Return the [X, Y] coordinate for the center point of the cell that contains the specified text.  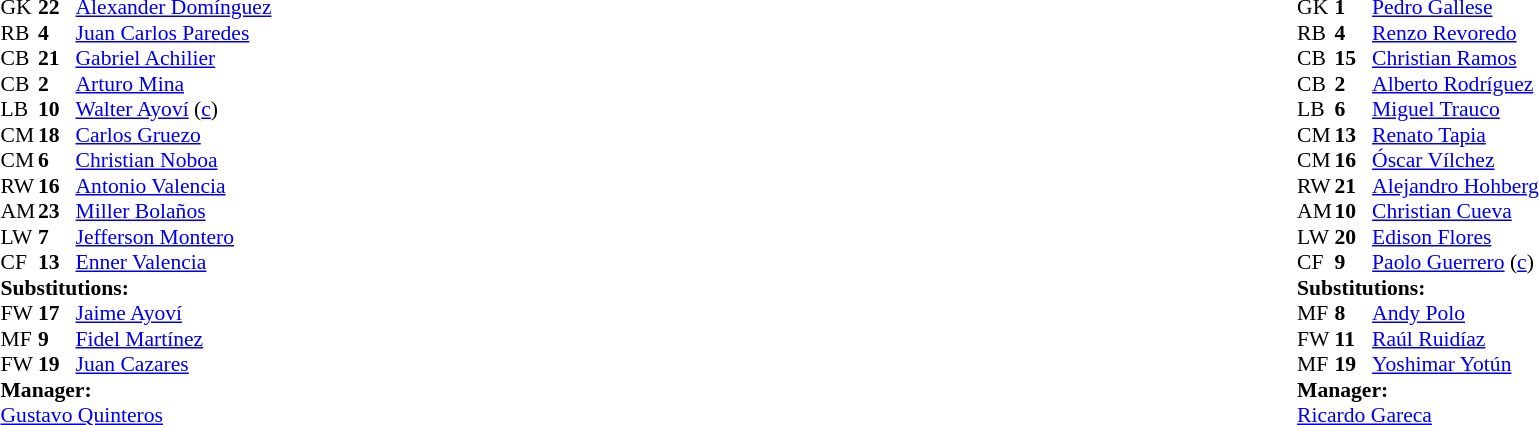
20 [1354, 237]
Renato Tapia [1456, 135]
Christian Cueva [1456, 211]
Raúl Ruidíaz [1456, 339]
Christian Noboa [174, 161]
Fidel Martínez [174, 339]
15 [1354, 59]
Arturo Mina [174, 84]
Alberto Rodríguez [1456, 84]
Edison Flores [1456, 237]
Juan Cazares [174, 365]
8 [1354, 313]
Gabriel Achilier [174, 59]
Miguel Trauco [1456, 109]
Andy Polo [1456, 313]
Carlos Gruezo [174, 135]
18 [57, 135]
Walter Ayoví (c) [174, 109]
Miller Bolaños [174, 211]
Paolo Guerrero (c) [1456, 263]
7 [57, 237]
Yoshimar Yotún [1456, 365]
Alejandro Hohberg [1456, 186]
Jaime Ayoví [174, 313]
17 [57, 313]
Juan Carlos Paredes [174, 33]
23 [57, 211]
Antonio Valencia [174, 186]
Óscar Vílchez [1456, 161]
11 [1354, 339]
Renzo Revoredo [1456, 33]
Christian Ramos [1456, 59]
Enner Valencia [174, 263]
Jefferson Montero [174, 237]
